Scan for the cell matching the given text and deliver its [x, y] coordinate at center. 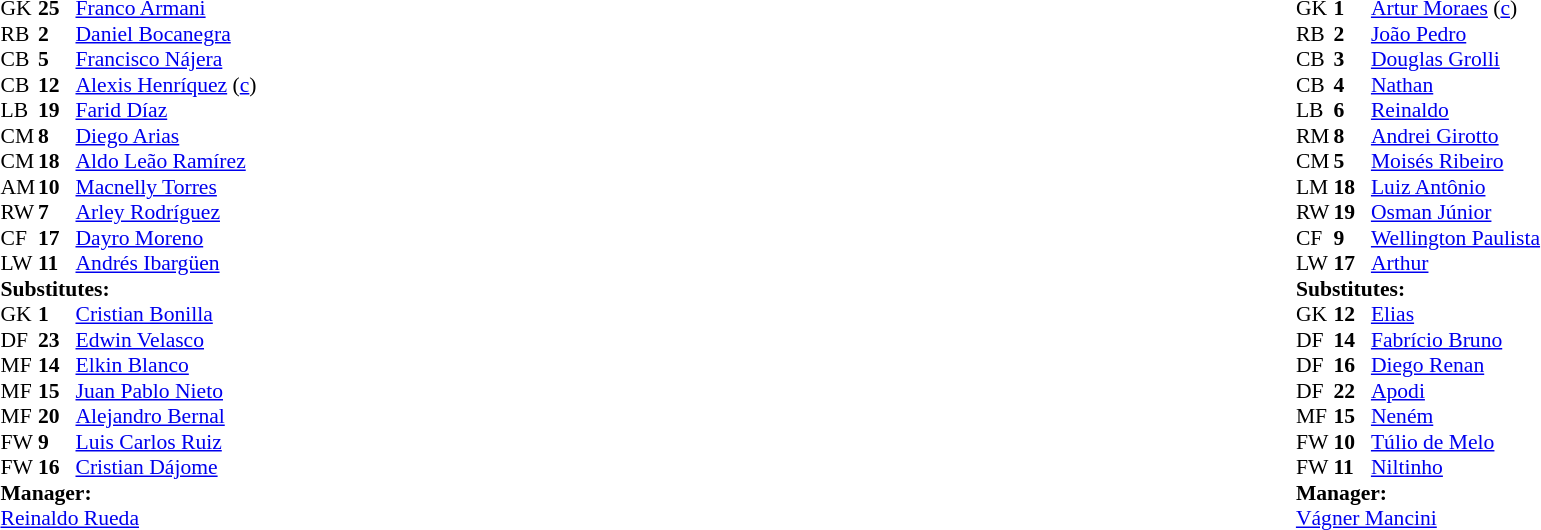
AM [19, 187]
7 [57, 213]
Apodi [1456, 391]
Farid Díaz [166, 111]
Neném [1456, 417]
RM [1315, 136]
20 [57, 417]
Cristian Bonilla [166, 315]
6 [1352, 111]
Moisés Ribeiro [1456, 161]
Dayro Moreno [166, 238]
Osman Júnior [1456, 213]
Luiz Antônio [1456, 187]
Juan Pablo Nieto [166, 391]
Douglas Grolli [1456, 59]
Andrei Girotto [1456, 136]
Elkin Blanco [166, 365]
1 [57, 315]
Daniel Bocanegra [166, 34]
João Pedro [1456, 34]
Reinaldo [1456, 111]
LM [1315, 187]
Luis Carlos Ruiz [166, 442]
Diego Arias [166, 136]
Alexis Henríquez (c) [166, 85]
4 [1352, 85]
22 [1352, 391]
Niltinho [1456, 467]
Edwin Velasco [166, 340]
Nathan [1456, 85]
3 [1352, 59]
Arley Rodríguez [166, 213]
Aldo Leão Ramírez [166, 161]
Francisco Nájera [166, 59]
Alejandro Bernal [166, 417]
Macnelly Torres [166, 187]
Túlio de Melo [1456, 442]
Elias [1456, 315]
Diego Renan [1456, 365]
23 [57, 340]
Arthur [1456, 263]
Cristian Dájome [166, 467]
Andrés Ibargüen [166, 263]
Fabrício Bruno [1456, 340]
Wellington Paulista [1456, 238]
